Locate the cell with the specified text and output its (X, Y) center coordinate. 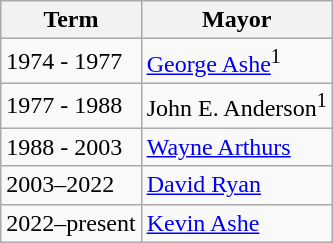
1977 - 1988 (71, 106)
David Ryan (236, 185)
1988 - 2003 (71, 147)
John E. Anderson1 (236, 106)
2022–present (71, 223)
Wayne Arthurs (236, 147)
2003–2022 (71, 185)
1974 - 1977 (71, 62)
Mayor (236, 20)
Kevin Ashe (236, 223)
Term (71, 20)
George Ashe1 (236, 62)
